Detect which cell encompasses the target text, then output its [X, Y] center coordinate. 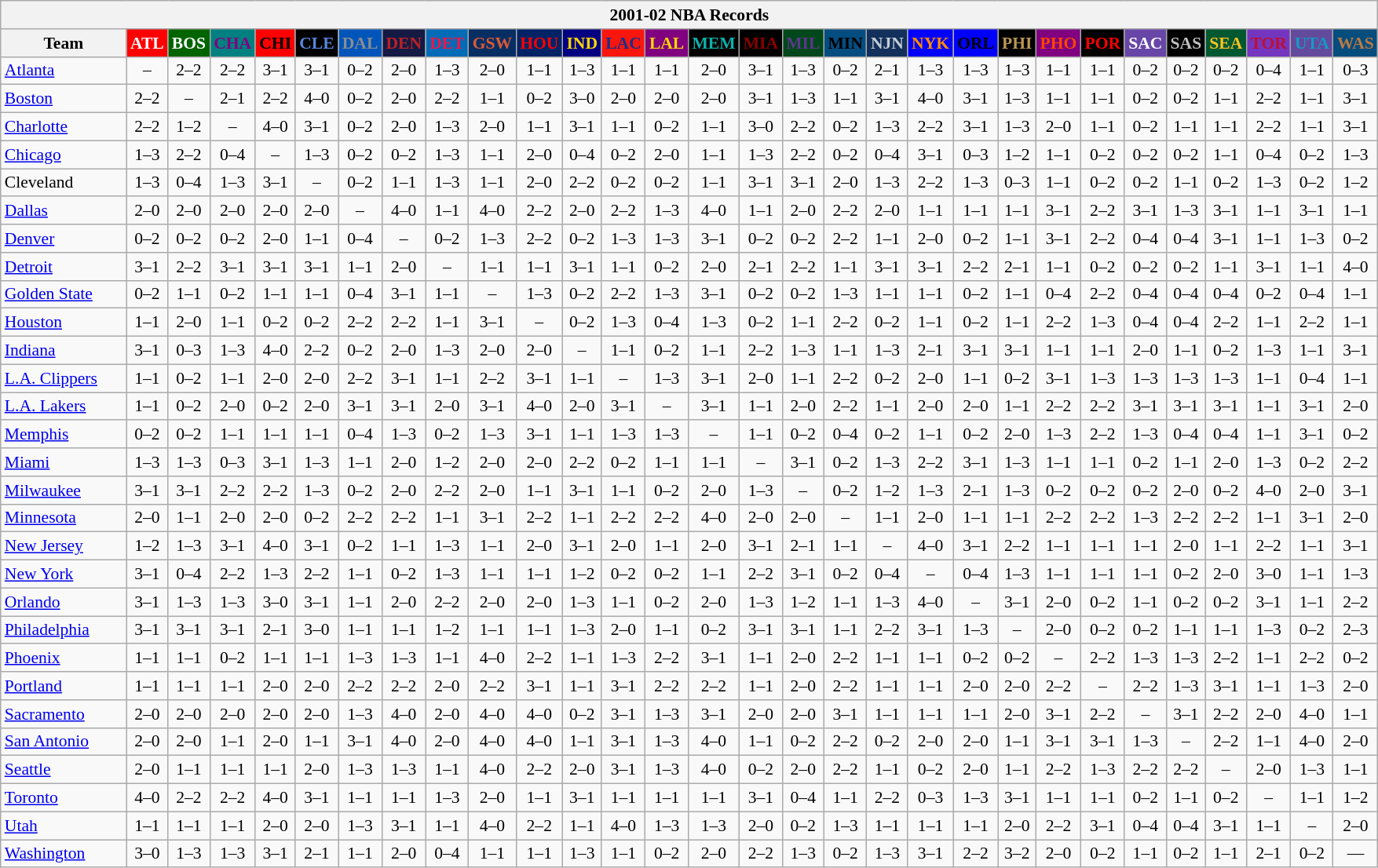
NJN [887, 43]
MIL [802, 43]
MIA [761, 43]
DAL [360, 43]
Washington [64, 854]
Denver [64, 239]
Golden State [64, 294]
MIN [845, 43]
MEM [713, 43]
Detroit [64, 267]
San Antonio [64, 742]
Toronto [64, 798]
SEA [1226, 43]
Phoenix [64, 658]
2001-02 NBA Records [689, 15]
NYK [930, 43]
GSW [493, 43]
HOU [539, 43]
CLE [317, 43]
Milwaukee [64, 491]
Atlanta [64, 71]
2–3 [1355, 630]
SAS [1186, 43]
Philadelphia [64, 630]
PHO [1058, 43]
BOS [188, 43]
Minnesota [64, 518]
— [1355, 854]
Boston [64, 99]
Cleveland [64, 183]
Indiana [64, 351]
TOR [1269, 43]
Miami [64, 462]
LAC [623, 43]
LAL [667, 43]
CHA [232, 43]
Seattle [64, 770]
Memphis [64, 435]
SAC [1145, 43]
L.A. Clippers [64, 378]
Houston [64, 323]
UTA [1312, 43]
New Jersey [64, 546]
Orlando [64, 602]
Chicago [64, 155]
IND [582, 43]
Sacramento [64, 714]
Dallas [64, 211]
PHI [1018, 43]
ATL [148, 43]
DEN [404, 43]
Portland [64, 686]
L.A. Lakers [64, 407]
Utah [64, 826]
Charlotte [64, 127]
New York [64, 574]
WAS [1355, 43]
ORL [975, 43]
POR [1102, 43]
Team [64, 43]
CHI [275, 43]
DET [448, 43]
3–2 [1018, 854]
